Detect which cell encompasses the target text, then output its (x, y) center coordinate. 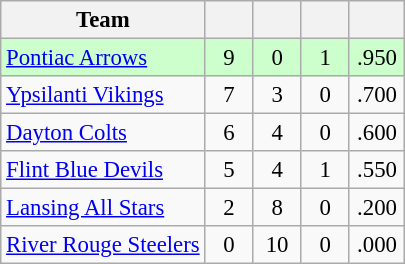
.550 (377, 170)
Team (103, 20)
9 (229, 58)
3 (277, 95)
7 (229, 95)
Dayton Colts (103, 133)
Flint Blue Devils (103, 170)
.000 (377, 245)
Pontiac Arrows (103, 58)
2 (229, 208)
5 (229, 170)
8 (277, 208)
.200 (377, 208)
.950 (377, 58)
10 (277, 245)
River Rouge Steelers (103, 245)
.600 (377, 133)
6 (229, 133)
Lansing All Stars (103, 208)
Ypsilanti Vikings (103, 95)
.700 (377, 95)
